Locate the cell with the specified text and output its [x, y] center coordinate. 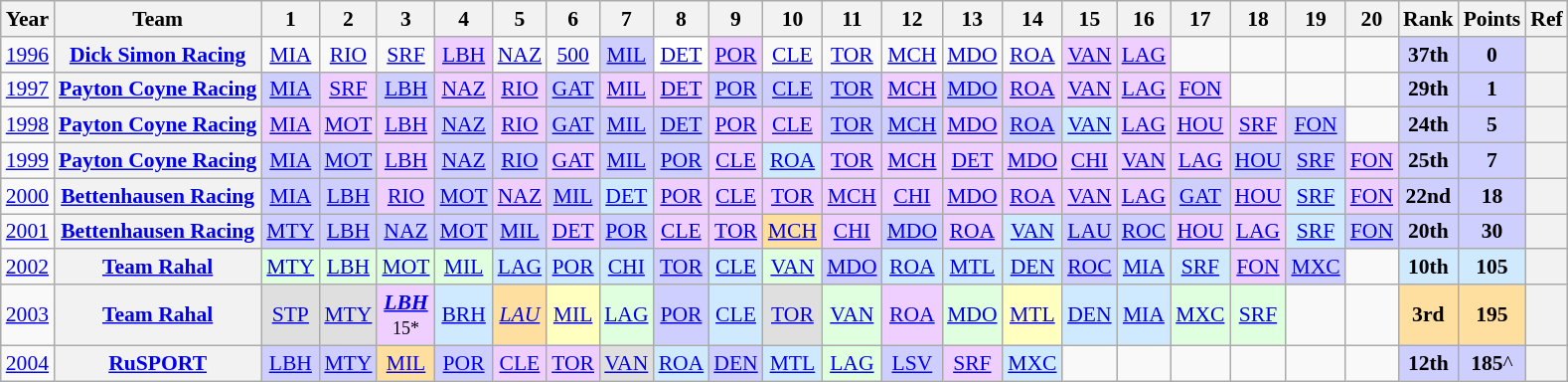
4 [464, 19]
3rd [1429, 314]
20th [1429, 232]
RuSPORT [157, 363]
2000 [28, 196]
LBH15* [405, 314]
2004 [28, 363]
9 [735, 19]
20 [1371, 19]
3 [405, 19]
8 [682, 19]
500 [572, 55]
29th [1429, 90]
Points [1492, 19]
19 [1316, 19]
12 [912, 19]
25th [1429, 161]
30 [1492, 232]
Ref [1546, 19]
11 [853, 19]
1999 [28, 161]
2003 [28, 314]
195 [1492, 314]
22nd [1429, 196]
185^ [1492, 363]
13 [972, 19]
LSV [912, 363]
Dick Simon Racing [157, 55]
2 [348, 19]
37th [1429, 55]
16 [1145, 19]
1997 [28, 90]
10 [793, 19]
0 [1492, 55]
15 [1089, 19]
2002 [28, 268]
BRH [464, 314]
105 [1492, 268]
24th [1429, 125]
Rank [1429, 19]
1996 [28, 55]
6 [572, 19]
Year [28, 19]
Team [157, 19]
12th [1429, 363]
2001 [28, 232]
17 [1200, 19]
10th [1429, 268]
14 [1033, 19]
STP [290, 314]
1998 [28, 125]
